Pinpoint the cell where the given text exists, returning its (X, Y) midpoint coordinate. 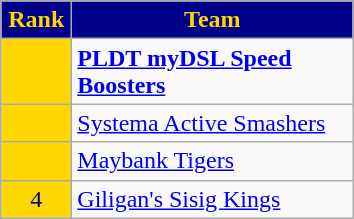
Systema Active Smashers (212, 123)
Maybank Tigers (212, 161)
PLDT myDSL Speed Boosters (212, 72)
Giligan's Sisig Kings (212, 199)
Team (212, 20)
4 (36, 199)
Rank (36, 20)
